Determine the (X, Y) coordinate at the center of the cell enclosing the given text.  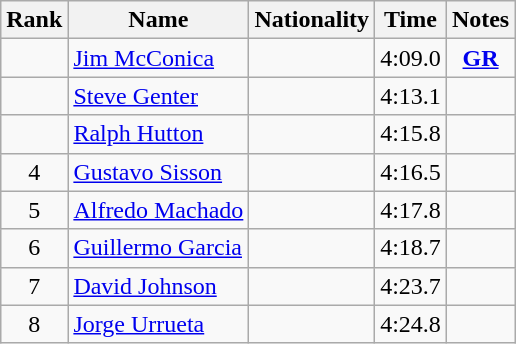
Gustavo Sisson (158, 172)
5 (34, 210)
4:13.1 (411, 96)
Jorge Urrueta (158, 324)
4:09.0 (411, 58)
Ralph Hutton (158, 134)
Time (411, 20)
Notes (480, 20)
David Johnson (158, 286)
Alfredo Machado (158, 210)
4 (34, 172)
Name (158, 20)
Steve Genter (158, 96)
4:16.5 (411, 172)
4:18.7 (411, 248)
Nationality (312, 20)
4:24.8 (411, 324)
7 (34, 286)
4:15.8 (411, 134)
6 (34, 248)
4:23.7 (411, 286)
8 (34, 324)
GR (480, 58)
Guillermo Garcia (158, 248)
Jim McConica (158, 58)
Rank (34, 20)
4:17.8 (411, 210)
